Capture the cell that displays the provided text and extract its (x, y) central coordinate. 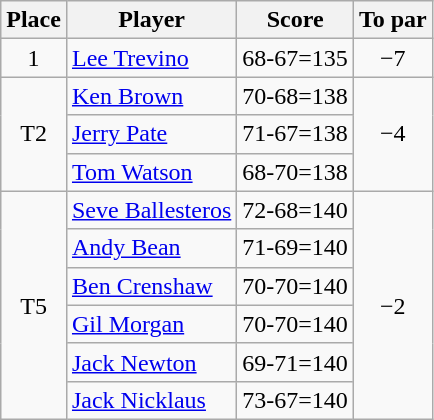
69-71=140 (296, 362)
70-68=138 (296, 96)
Lee Trevino (151, 58)
1 (34, 58)
Ben Crenshaw (151, 286)
Tom Watson (151, 172)
Jack Newton (151, 362)
T5 (34, 305)
Score (296, 20)
68-70=138 (296, 172)
−4 (392, 134)
−7 (392, 58)
Place (34, 20)
−2 (392, 305)
73-67=140 (296, 400)
72-68=140 (296, 210)
Andy Bean (151, 248)
Jack Nicklaus (151, 400)
Gil Morgan (151, 324)
Jerry Pate (151, 134)
71-69=140 (296, 248)
Seve Ballesteros (151, 210)
T2 (34, 134)
68-67=135 (296, 58)
To par (392, 20)
Player (151, 20)
Ken Brown (151, 96)
71-67=138 (296, 134)
